Locate the cell with the specified text and output its (X, Y) center coordinate. 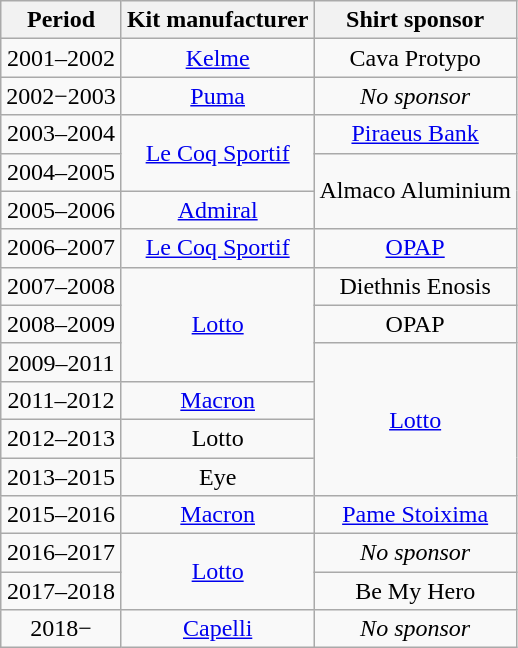
2004–2005 (62, 172)
2011–2012 (62, 400)
Kelme (218, 58)
Kit manufacturer (218, 20)
Admiral (218, 210)
2002−2003 (62, 96)
2016–2017 (62, 553)
Eye (218, 477)
2008–2009 (62, 324)
Diethnis Enosis (415, 286)
Puma (218, 96)
2009–2011 (62, 362)
2013–2015 (62, 477)
Piraeus Bank (415, 134)
2006–2007 (62, 248)
Period (62, 20)
2018− (62, 629)
Almaco Aluminium (415, 191)
Shirt sponsor (415, 20)
2015–2016 (62, 515)
2005–2006 (62, 210)
2012–2013 (62, 438)
Capelli (218, 629)
Cava Protypo (415, 58)
2007–2008 (62, 286)
Be My Hero (415, 591)
2001–2002 (62, 58)
2003–2004 (62, 134)
Pame Stoixima (415, 515)
2017–2018 (62, 591)
